Identify which cell holds the provided text, then report its (x, y) central coordinate. 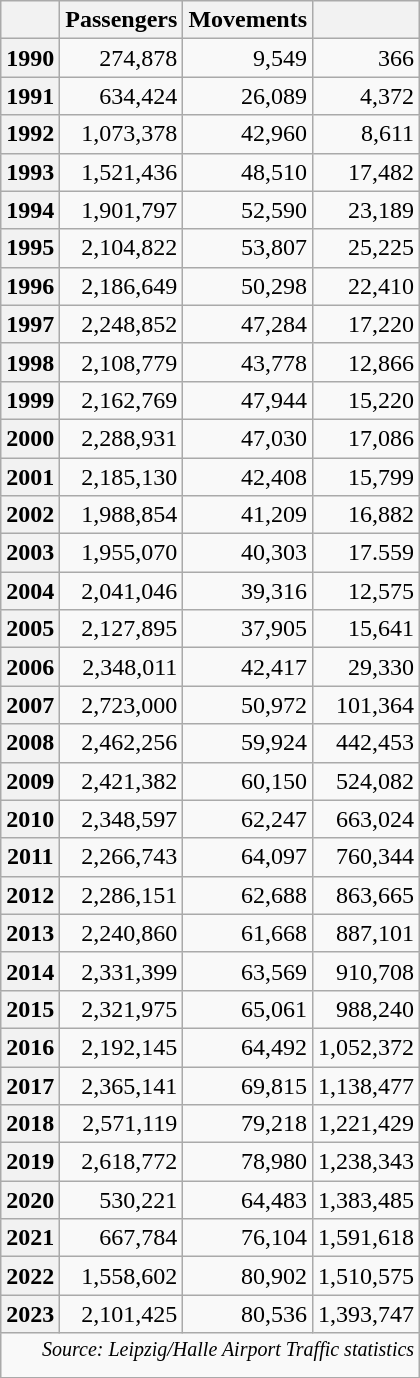
78,980 (248, 1162)
23,189 (366, 210)
2,348,011 (122, 667)
1994 (30, 210)
1,558,602 (122, 1276)
1,383,485 (366, 1200)
988,240 (366, 1009)
17,086 (366, 438)
2,266,743 (122, 857)
50,972 (248, 705)
48,510 (248, 172)
64,492 (248, 1047)
29,330 (366, 667)
17.559 (366, 553)
2,186,649 (122, 286)
2010 (30, 819)
50,298 (248, 286)
25,225 (366, 248)
4,372 (366, 96)
2002 (30, 515)
16,882 (366, 515)
442,453 (366, 743)
863,665 (366, 895)
760,344 (366, 857)
59,924 (248, 743)
2014 (30, 971)
2020 (30, 1200)
47,030 (248, 438)
17,220 (366, 324)
2,321,975 (122, 1009)
2,723,000 (122, 705)
80,902 (248, 1276)
2013 (30, 933)
2023 (30, 1314)
47,284 (248, 324)
17,482 (366, 172)
1,221,429 (366, 1124)
887,101 (366, 933)
42,960 (248, 134)
2022 (30, 1276)
2,127,895 (122, 629)
2019 (30, 1162)
2,162,769 (122, 400)
101,364 (366, 705)
69,815 (248, 1085)
64,483 (248, 1200)
1993 (30, 172)
1,238,343 (366, 1162)
2,571,119 (122, 1124)
530,221 (122, 1200)
2,421,382 (122, 781)
2,618,772 (122, 1162)
76,104 (248, 1238)
2003 (30, 553)
41,209 (248, 515)
667,784 (122, 1238)
2,192,145 (122, 1047)
43,778 (248, 362)
1998 (30, 362)
42,417 (248, 667)
64,097 (248, 857)
1,510,575 (366, 1276)
2018 (30, 1124)
2021 (30, 1238)
2,288,931 (122, 438)
2001 (30, 477)
1,052,372 (366, 1047)
2004 (30, 591)
60,150 (248, 781)
1991 (30, 96)
2017 (30, 1085)
1,138,477 (366, 1085)
274,878 (122, 58)
1992 (30, 134)
2,104,822 (122, 248)
Passengers (122, 20)
1990 (30, 58)
2015 (30, 1009)
2,331,399 (122, 971)
634,424 (122, 96)
52,590 (248, 210)
39,316 (248, 591)
2,185,130 (122, 477)
1995 (30, 248)
15,799 (366, 477)
2012 (30, 895)
2,108,779 (122, 362)
15,641 (366, 629)
79,218 (248, 1124)
1,393,747 (366, 1314)
1996 (30, 286)
1999 (30, 400)
63,569 (248, 971)
663,024 (366, 819)
8,611 (366, 134)
80,536 (248, 1314)
Source: Leipzig/Halle Airport Traffic statistics (210, 1356)
2008 (30, 743)
2,041,046 (122, 591)
1,591,618 (366, 1238)
2009 (30, 781)
1997 (30, 324)
2000 (30, 438)
524,082 (366, 781)
1,988,854 (122, 515)
2011 (30, 857)
2006 (30, 667)
366 (366, 58)
2,286,151 (122, 895)
2,101,425 (122, 1314)
2,240,860 (122, 933)
22,410 (366, 286)
47,944 (248, 400)
2005 (30, 629)
15,220 (366, 400)
2,462,256 (122, 743)
Movements (248, 20)
2,348,597 (122, 819)
40,303 (248, 553)
1,901,797 (122, 210)
2016 (30, 1047)
37,905 (248, 629)
2,248,852 (122, 324)
1,073,378 (122, 134)
53,807 (248, 248)
62,688 (248, 895)
61,668 (248, 933)
2,365,141 (122, 1085)
62,247 (248, 819)
65,061 (248, 1009)
12,575 (366, 591)
12,866 (366, 362)
1,521,436 (122, 172)
26,089 (248, 96)
2007 (30, 705)
1,955,070 (122, 553)
910,708 (366, 971)
9,549 (248, 58)
42,408 (248, 477)
